Detect which cell encompasses the target text, then output its [X, Y] center coordinate. 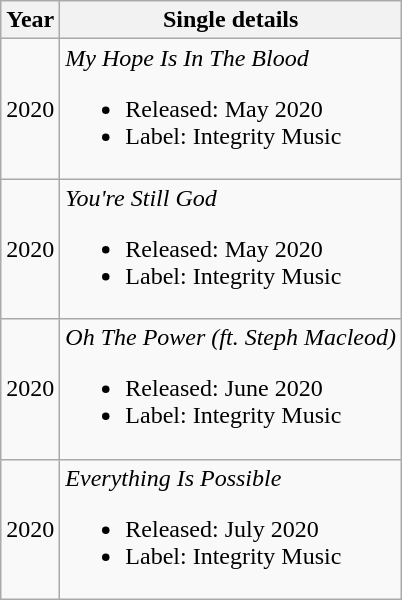
You're Still GodReleased: May 2020Label: Integrity Music [231, 249]
My Hope Is In The BloodReleased: May 2020Label: Integrity Music [231, 109]
Year [30, 20]
Single details [231, 20]
Everything Is PossibleReleased: July 2020Label: Integrity Music [231, 529]
Oh The Power (ft. Steph Macleod)Released: June 2020Label: Integrity Music [231, 389]
